Detect which cell encompasses the target text, then output its [x, y] center coordinate. 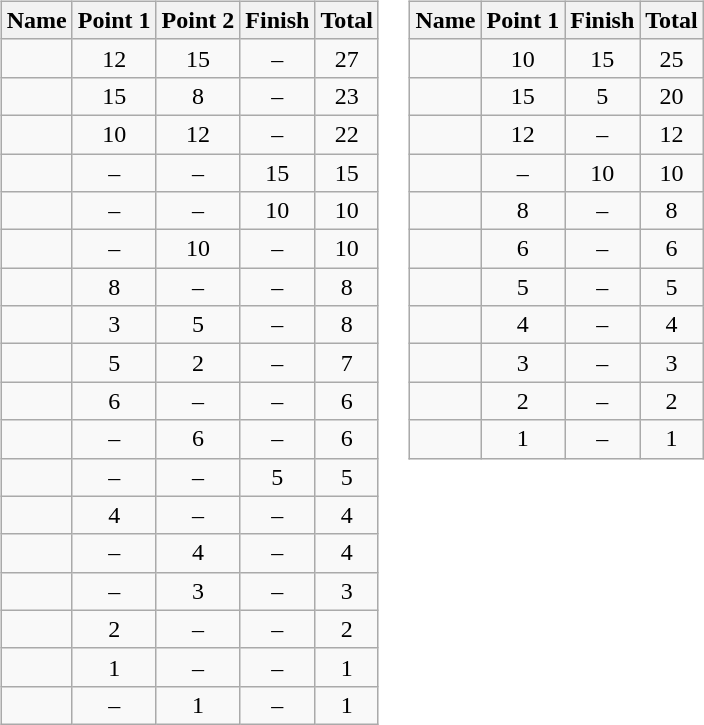
23 [347, 96]
22 [347, 134]
Point 2 [198, 20]
7 [347, 363]
27 [347, 58]
25 [672, 58]
20 [672, 96]
